Return (x, y) of the center of cell containing provided text 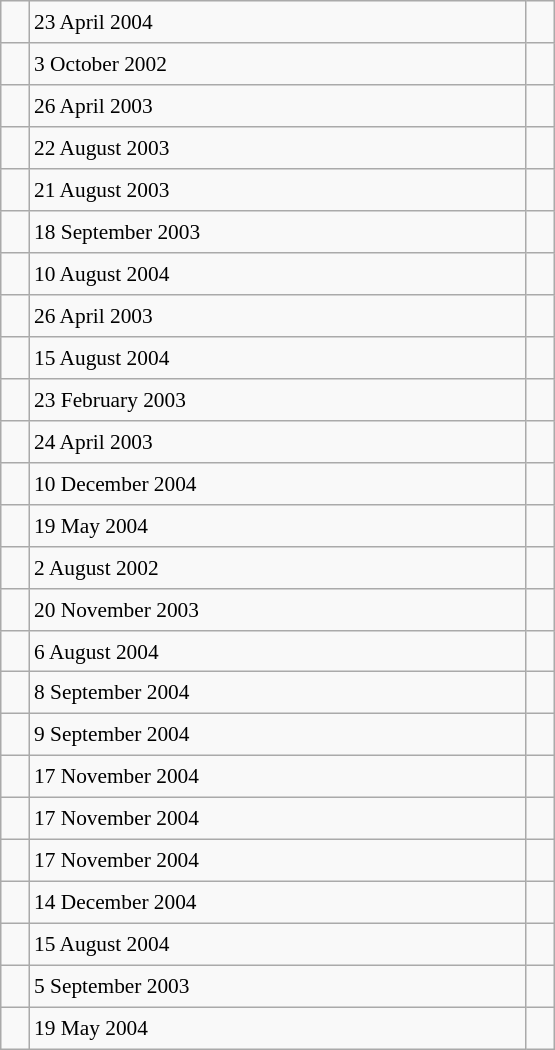
9 September 2004 (278, 735)
6 August 2004 (278, 651)
21 August 2003 (278, 190)
5 September 2003 (278, 986)
23 April 2004 (278, 22)
24 April 2003 (278, 441)
20 November 2003 (278, 609)
22 August 2003 (278, 148)
18 September 2003 (278, 232)
10 August 2004 (278, 274)
2 August 2002 (278, 567)
14 December 2004 (278, 903)
8 September 2004 (278, 693)
23 February 2003 (278, 399)
3 October 2002 (278, 64)
10 December 2004 (278, 483)
